From the cell containing the given text, extract its center point as [x, y] coordinate. 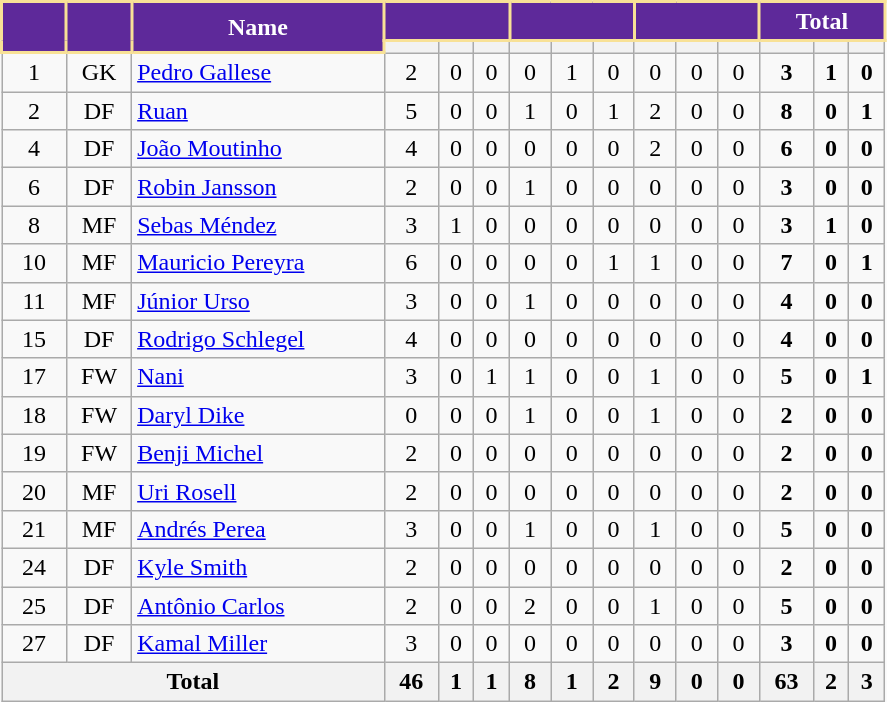
Benji Michel [258, 453]
15 [34, 339]
Mauricio Pereyra [258, 263]
11 [34, 301]
46 [411, 682]
10 [34, 263]
Nani [258, 377]
63 [786, 682]
27 [34, 644]
Ruan [258, 111]
24 [34, 567]
21 [34, 529]
17 [34, 377]
Rodrigo Schlegel [258, 339]
9 [655, 682]
20 [34, 491]
Daryl Dike [258, 415]
GK [100, 72]
Sebas Méndez [258, 225]
Kamal Miller [258, 644]
25 [34, 605]
Júnior Urso [258, 301]
7 [786, 263]
João Moutinho [258, 149]
18 [34, 415]
Andrés Perea [258, 529]
Uri Rosell [258, 491]
Name [258, 28]
19 [34, 453]
Kyle Smith [258, 567]
Robin Jansson [258, 187]
Pedro Gallese [258, 72]
Antônio Carlos [258, 605]
